Return (X, Y) of the center of cell containing provided text 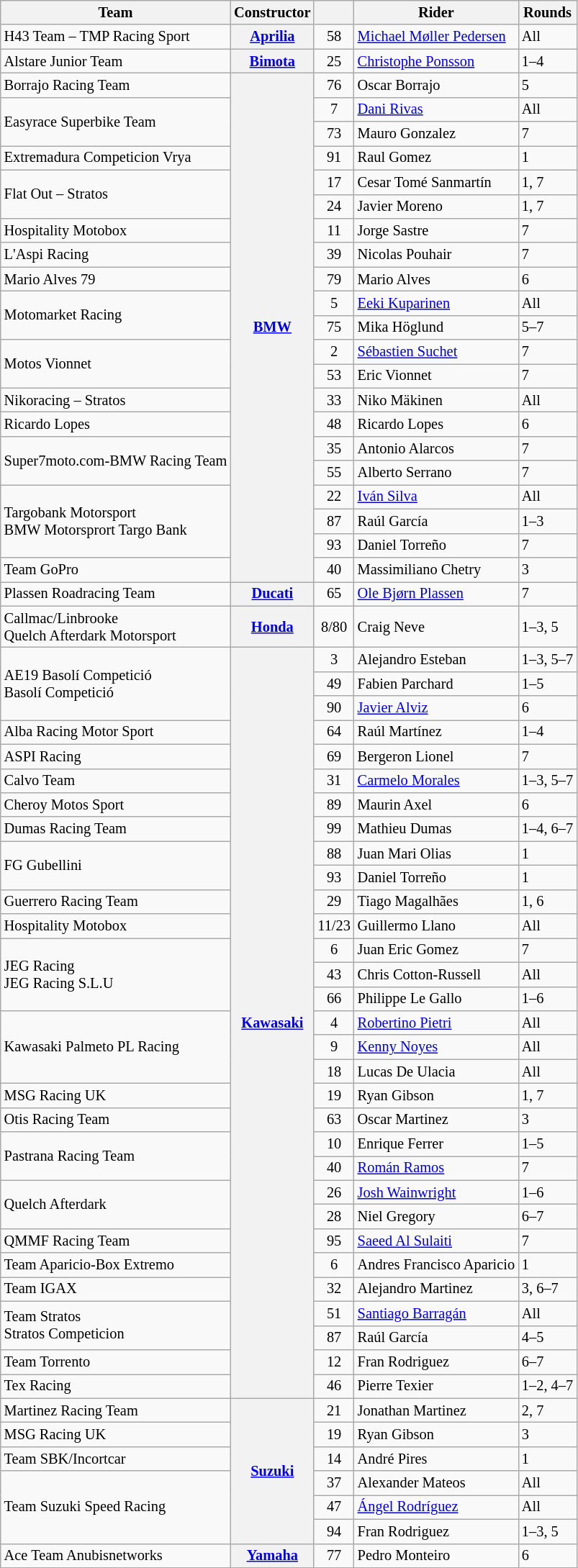
Borrajo Racing Team (116, 85)
Jonathan Martinez (436, 1410)
Calvo Team (116, 781)
Kawasaki (272, 1022)
Nikoracing – Stratos (116, 400)
Tiago Magalhães (436, 902)
75 (334, 327)
Eeki Kuparinen (436, 303)
Román Ramos (436, 1168)
Easyrace Superbike Team (116, 121)
André Pires (436, 1459)
ASPI Racing (116, 756)
Robertino Pietri (436, 1023)
Bergeron Lionel (436, 756)
1–2, 4–7 (547, 1386)
14 (334, 1459)
Guillermo Llano (436, 926)
Andres Francisco Aparicio (436, 1265)
Team StratosStratos Competicion (116, 1325)
Yamaha (272, 1556)
Javier Moreno (436, 207)
Ducati (272, 594)
2 (334, 352)
1–4, 6–7 (547, 829)
Pierre Texier (436, 1386)
Bimota (272, 61)
63 (334, 1120)
47 (334, 1507)
Mario Alves (436, 279)
17 (334, 182)
L'Aspi Racing (116, 255)
Kenny Noyes (436, 1047)
Aprilia (272, 37)
73 (334, 134)
Saeed Al Sulaiti (436, 1241)
Mathieu Dumas (436, 829)
Alejandro Esteban (436, 659)
69 (334, 756)
Cesar Tomé Sanmartín (436, 182)
94 (334, 1531)
Suzuki (272, 1471)
Michael Møller Pedersen (436, 37)
Dumas Racing Team (116, 829)
Raul Gomez (436, 158)
Alberto Serrano (436, 473)
10 (334, 1144)
26 (334, 1192)
22 (334, 497)
Team Suzuki Speed Racing (116, 1507)
Niko Mäkinen (436, 400)
Motos Vionnet (116, 364)
H43 Team – TMP Racing Sport (116, 37)
Rounds (547, 12)
32 (334, 1289)
Mauro Gonzalez (436, 134)
Mika Höglund (436, 327)
51 (334, 1313)
90 (334, 708)
76 (334, 85)
Quelch Afterdark (116, 1205)
Targobank MotorsportBMW Motorsprort Targo Bank (116, 521)
Flat Out – Stratos (116, 194)
Juan Mari Olias (436, 853)
Iván Silva (436, 497)
Ace Team Anubisnetworks (116, 1556)
Christophe Ponsson (436, 61)
Craig Neve (436, 627)
Jorge Sastre (436, 230)
Oscar Martinez (436, 1120)
2, 7 (547, 1410)
Tex Racing (116, 1386)
77 (334, 1556)
4–5 (547, 1338)
33 (334, 400)
Nicolas Pouhair (436, 255)
Callmac/LinbrookeQuelch Afterdark Motorsport (116, 627)
Philippe Le Gallo (436, 999)
99 (334, 829)
Otis Racing Team (116, 1120)
28 (334, 1217)
Pastrana Racing Team (116, 1156)
24 (334, 207)
AE19 Basolí CompeticióBasolí Competició (116, 684)
Alejandro Martinez (436, 1289)
1–3 (547, 521)
Alexander Mateos (436, 1483)
Extremadura Competicion Vrya (116, 158)
Super7moto.com-BMW Racing Team (116, 461)
48 (334, 424)
Plassen Roadracing Team (116, 594)
88 (334, 853)
Raúl Martínez (436, 732)
Motomarket Racing (116, 315)
58 (334, 37)
95 (334, 1241)
11 (334, 230)
49 (334, 684)
QMMF Racing Team (116, 1241)
BMW (272, 327)
9 (334, 1047)
89 (334, 805)
Eric Vionnet (436, 376)
Honda (272, 627)
1, 6 (547, 902)
Team Torrento (116, 1361)
Santiago Barragán (436, 1313)
25 (334, 61)
39 (334, 255)
35 (334, 448)
Pedro Monteiro (436, 1556)
Cheroy Motos Sport (116, 805)
Rider (436, 12)
3, 6–7 (547, 1289)
Chris Cotton-Russell (436, 974)
12 (334, 1361)
46 (334, 1386)
65 (334, 594)
Alba Racing Motor Sport (116, 732)
Team Aparicio-Box Extremo (116, 1265)
Enrique Ferrer (436, 1144)
Sébastien Suchet (436, 352)
37 (334, 1483)
FG Gubellini (116, 865)
55 (334, 473)
Team IGAX (116, 1289)
31 (334, 781)
Juan Eric Gomez (436, 950)
43 (334, 974)
5–7 (547, 327)
Martinez Racing Team (116, 1410)
Constructor (272, 12)
18 (334, 1071)
Niel Gregory (436, 1217)
Kawasaki Palmeto PL Racing (116, 1046)
Team (116, 12)
Fabien Parchard (436, 684)
Carmelo Morales (436, 781)
Antonio Alarcos (436, 448)
Mario Alves 79 (116, 279)
Javier Alviz (436, 708)
Alstare Junior Team (116, 61)
64 (334, 732)
Guerrero Racing Team (116, 902)
Team SBK/Incortcar (116, 1459)
JEG RacingJEG Racing S.L.U (116, 974)
29 (334, 902)
Josh Wainwright (436, 1192)
Massimiliano Chetry (436, 569)
Ole Bjørn Plassen (436, 594)
Ángel Rodríguez (436, 1507)
8/80 (334, 627)
Team GoPro (116, 569)
79 (334, 279)
Maurin Axel (436, 805)
66 (334, 999)
11/23 (334, 926)
53 (334, 376)
4 (334, 1023)
Oscar Borrajo (436, 85)
Lucas De Ulacia (436, 1071)
91 (334, 158)
Dani Rivas (436, 109)
21 (334, 1410)
